Find where the given text appears and provide that cell's center as [x, y] coordinate. 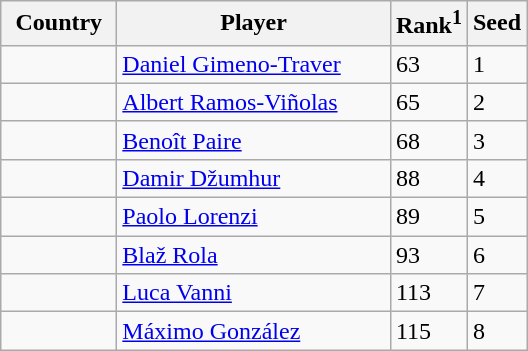
7 [496, 293]
4 [496, 178]
63 [428, 64]
Player [254, 24]
Albert Ramos-Viñolas [254, 102]
115 [428, 331]
5 [496, 217]
Paolo Lorenzi [254, 217]
Country [59, 24]
Benoît Paire [254, 140]
Daniel Gimeno-Traver [254, 64]
1 [496, 64]
Seed [496, 24]
Luca Vanni [254, 293]
Rank1 [428, 24]
68 [428, 140]
3 [496, 140]
65 [428, 102]
8 [496, 331]
Damir Džumhur [254, 178]
88 [428, 178]
2 [496, 102]
89 [428, 217]
Máximo González [254, 331]
Blaž Rola [254, 255]
113 [428, 293]
6 [496, 255]
93 [428, 255]
